Identify which cell holds the provided text, then report its [X, Y] central coordinate. 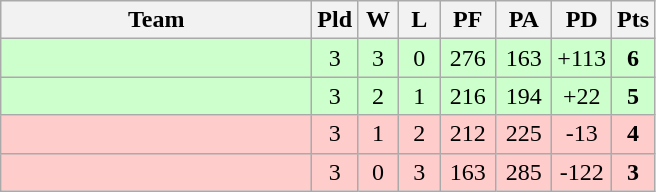
276 [468, 58]
+22 [582, 96]
W [378, 20]
Team [156, 20]
225 [524, 134]
5 [634, 96]
-122 [582, 172]
4 [634, 134]
6 [634, 58]
212 [468, 134]
216 [468, 96]
PA [524, 20]
PF [468, 20]
285 [524, 172]
+113 [582, 58]
Pld [335, 20]
L [420, 20]
Pts [634, 20]
194 [524, 96]
-13 [582, 134]
PD [582, 20]
